Output the [X, Y] coordinate of the center of the cell containing the given text.  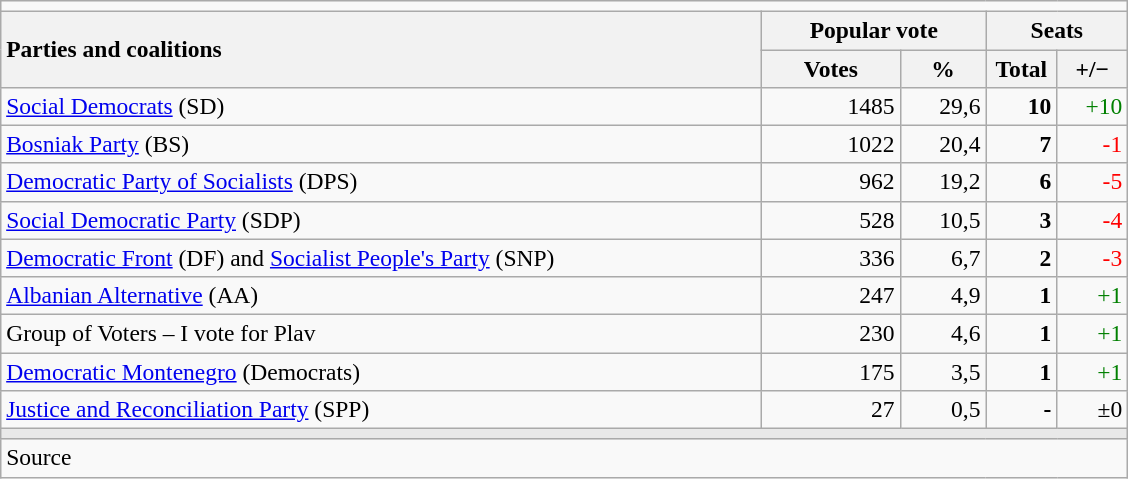
528 [831, 220]
Social Democrats (SD) [382, 106]
3,5 [943, 371]
247 [831, 295]
1485 [831, 106]
Bosniak Party (BS) [382, 144]
10 [1022, 106]
3 [1022, 220]
+10 [1092, 106]
230 [831, 333]
Votes [831, 68]
Group of Voters – I vote for Plav [382, 333]
±0 [1092, 409]
7 [1022, 144]
1022 [831, 144]
Justice and Reconciliation Party (SPP) [382, 409]
29,6 [943, 106]
- [1022, 409]
175 [831, 371]
Democratic Montenegro (Democrats) [382, 371]
-1 [1092, 144]
Social Democratic Party (SDP) [382, 220]
0,5 [943, 409]
+/− [1092, 68]
% [943, 68]
19,2 [943, 182]
962 [831, 182]
20,4 [943, 144]
Parties and coalitions [382, 49]
-5 [1092, 182]
Popular vote [874, 30]
Seats [1057, 30]
4,9 [943, 295]
4,6 [943, 333]
-4 [1092, 220]
-3 [1092, 258]
10,5 [943, 220]
Democratic Front (DF) and Socialist People's Party (SNP) [382, 258]
27 [831, 409]
Source [564, 458]
6,7 [943, 258]
6 [1022, 182]
336 [831, 258]
2 [1022, 258]
Albanian Alternative (AA) [382, 295]
Democratic Party of Socialists (DPS) [382, 182]
Total [1022, 68]
